From the cell containing the given text, extract its center point as [x, y] coordinate. 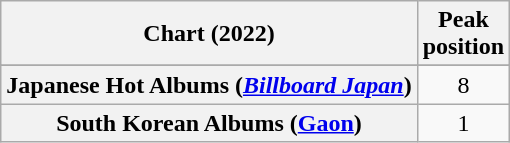
Chart (2022) [209, 34]
Peakposition [463, 34]
8 [463, 85]
1 [463, 123]
Japanese Hot Albums (Billboard Japan) [209, 85]
South Korean Albums (Gaon) [209, 123]
